Return [x, y] of the center of cell containing provided text 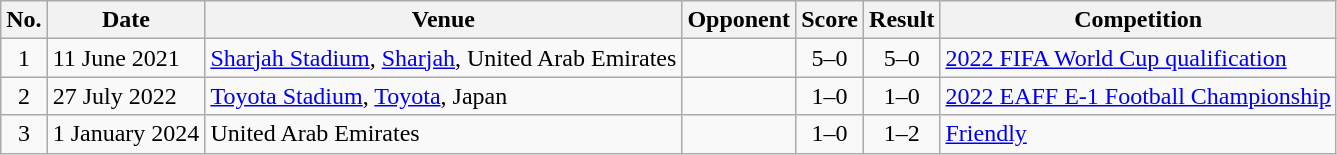
Venue [444, 20]
Friendly [1138, 134]
Toyota Stadium, Toyota, Japan [444, 96]
27 July 2022 [126, 96]
Competition [1138, 20]
1–2 [902, 134]
Opponent [739, 20]
3 [24, 134]
United Arab Emirates [444, 134]
11 June 2021 [126, 58]
Date [126, 20]
1 January 2024 [126, 134]
Sharjah Stadium, Sharjah, United Arab Emirates [444, 58]
1 [24, 58]
Result [902, 20]
2022 EAFF E-1 Football Championship [1138, 96]
2022 FIFA World Cup qualification [1138, 58]
No. [24, 20]
2 [24, 96]
Score [830, 20]
